For the text-containing cell, return its midpoint in [X, Y] coordinate format. 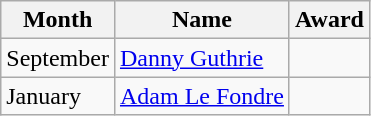
Adam Le Fondre [202, 96]
January [58, 96]
September [58, 58]
Danny Guthrie [202, 58]
Name [202, 20]
Award [329, 20]
Month [58, 20]
